Determine the [X, Y] coordinate at the center of the cell enclosing the given text.  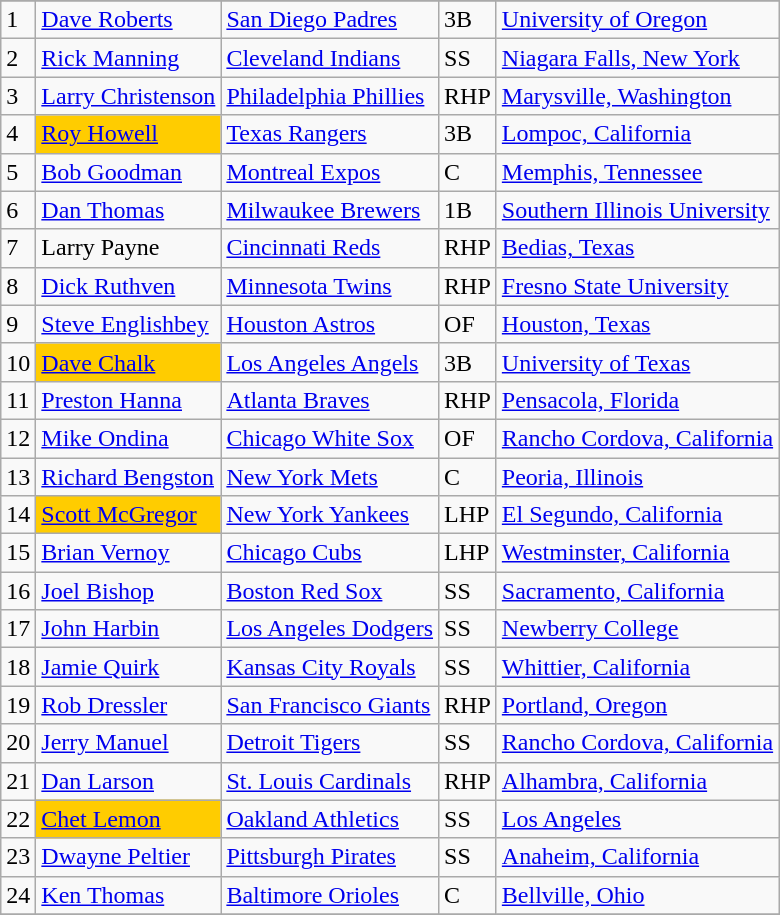
Westminster, California [637, 553]
Montreal Expos [330, 172]
Kansas City Royals [330, 667]
Larry Christenson [128, 96]
2 [18, 58]
New York Yankees [330, 515]
Oakland Athletics [330, 819]
Anaheim, California [637, 857]
El Segundo, California [637, 515]
Rick Manning [128, 58]
San Francisco Giants [330, 705]
Detroit Tigers [330, 743]
Philadelphia Phillies [330, 96]
3 [18, 96]
Peoria, Illinois [637, 477]
Bedias, Texas [637, 248]
Richard Bengston [128, 477]
Los Angeles Dodgers [330, 629]
Pittsburgh Pirates [330, 857]
Memphis, Tennessee [637, 172]
Bellville, Ohio [637, 895]
19 [18, 705]
Scott McGregor [128, 515]
18 [18, 667]
Chet Lemon [128, 819]
Joel Bishop [128, 591]
Lompoc, California [637, 134]
24 [18, 895]
Texas Rangers [330, 134]
10 [18, 362]
Jamie Quirk [128, 667]
4 [18, 134]
Alhambra, California [637, 781]
14 [18, 515]
15 [18, 553]
Larry Payne [128, 248]
Dwayne Peltier [128, 857]
Marysville, Washington [637, 96]
Cleveland Indians [330, 58]
Pensacola, Florida [637, 400]
23 [18, 857]
Ken Thomas [128, 895]
Minnesota Twins [330, 286]
Whittier, California [637, 667]
16 [18, 591]
New York Mets [330, 477]
St. Louis Cardinals [330, 781]
Niagara Falls, New York [637, 58]
11 [18, 400]
Dick Ruthven [128, 286]
Cincinnati Reds [330, 248]
1B [468, 210]
9 [18, 324]
Steve Englishbey [128, 324]
Milwaukee Brewers [330, 210]
Atlanta Braves [330, 400]
University of Oregon [637, 20]
Jerry Manuel [128, 743]
20 [18, 743]
12 [18, 438]
Dan Thomas [128, 210]
San Diego Padres [330, 20]
Roy Howell [128, 134]
Dave Chalk [128, 362]
7 [18, 248]
Los Angeles [637, 819]
Los Angeles Angels [330, 362]
Dave Roberts [128, 20]
Chicago Cubs [330, 553]
Dan Larson [128, 781]
Boston Red Sox [330, 591]
6 [18, 210]
Houston Astros [330, 324]
Southern Illinois University [637, 210]
13 [18, 477]
1 [18, 20]
Portland, Oregon [637, 705]
Mike Ondina [128, 438]
John Harbin [128, 629]
Sacramento, California [637, 591]
Baltimore Orioles [330, 895]
Chicago White Sox [330, 438]
8 [18, 286]
Preston Hanna [128, 400]
22 [18, 819]
5 [18, 172]
Rob Dressler [128, 705]
Brian Vernoy [128, 553]
Houston, Texas [637, 324]
21 [18, 781]
University of Texas [637, 362]
Newberry College [637, 629]
Bob Goodman [128, 172]
17 [18, 629]
Fresno State University [637, 286]
